From the cell containing the given text, extract its center point as (X, Y) coordinate. 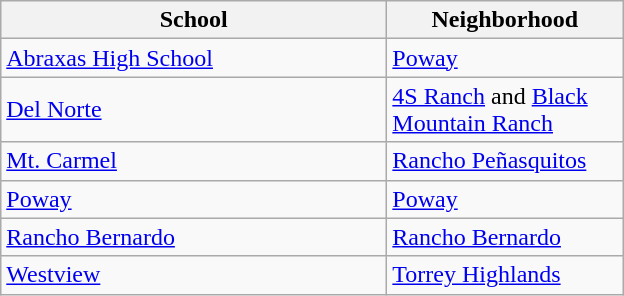
School (194, 20)
Torrey Highlands (505, 275)
4S Ranch and Black Mountain Ranch (505, 110)
Abraxas High School (194, 58)
Westview (194, 275)
Rancho Peñasquitos (505, 161)
Del Norte (194, 110)
Mt. Carmel (194, 161)
Neighborhood (505, 20)
